Extract the (x, y) coordinate from the center of the cell holding the provided text.  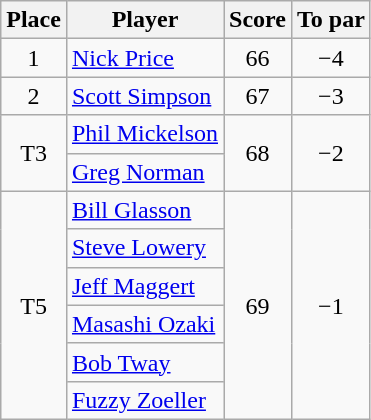
−2 (330, 153)
68 (258, 153)
1 (34, 58)
69 (258, 305)
Masashi Ozaki (144, 324)
−3 (330, 96)
Steve Lowery (144, 248)
Scott Simpson (144, 96)
Score (258, 20)
Greg Norman (144, 172)
Jeff Maggert (144, 286)
66 (258, 58)
Phil Mickelson (144, 134)
Bill Glasson (144, 210)
Bob Tway (144, 362)
−4 (330, 58)
−1 (330, 305)
T3 (34, 153)
To par (330, 20)
Player (144, 20)
67 (258, 96)
2 (34, 96)
Nick Price (144, 58)
Fuzzy Zoeller (144, 400)
Place (34, 20)
T5 (34, 305)
